From the cell containing the given text, extract its center point as (X, Y) coordinate. 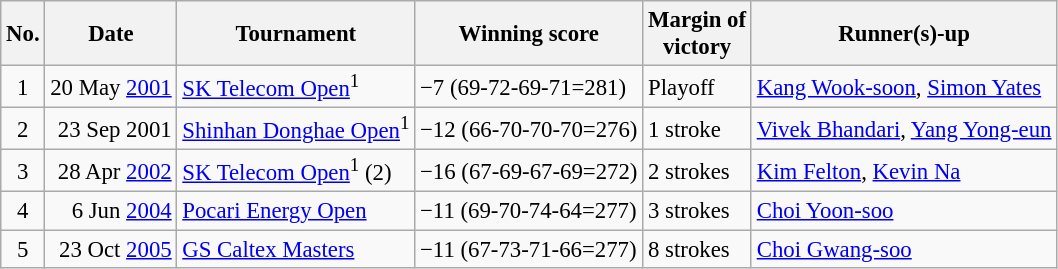
No. (23, 34)
6 Jun 2004 (111, 211)
3 (23, 171)
Tournament (296, 34)
20 May 2001 (111, 87)
Playoff (698, 87)
GS Caltex Masters (296, 249)
28 Apr 2002 (111, 171)
−12 (66-70-70-70=276) (529, 129)
SK Telecom Open1 (296, 87)
Pocari Energy Open (296, 211)
1 (23, 87)
Shinhan Donghae Open1 (296, 129)
8 strokes (698, 249)
2 strokes (698, 171)
Winning score (529, 34)
Choi Yoon-soo (904, 211)
Runner(s)-up (904, 34)
Choi Gwang-soo (904, 249)
Kim Felton, Kevin Na (904, 171)
Vivek Bhandari, Yang Yong-eun (904, 129)
−11 (67-73-71-66=277) (529, 249)
23 Sep 2001 (111, 129)
Margin ofvictory (698, 34)
23 Oct 2005 (111, 249)
−16 (67-69-67-69=272) (529, 171)
2 (23, 129)
Date (111, 34)
1 stroke (698, 129)
SK Telecom Open1 (2) (296, 171)
Kang Wook-soon, Simon Yates (904, 87)
3 strokes (698, 211)
−11 (69-70-74-64=277) (529, 211)
4 (23, 211)
5 (23, 249)
−7 (69-72-69-71=281) (529, 87)
